Scan for the cell matching the given text and deliver its [x, y] coordinate at center. 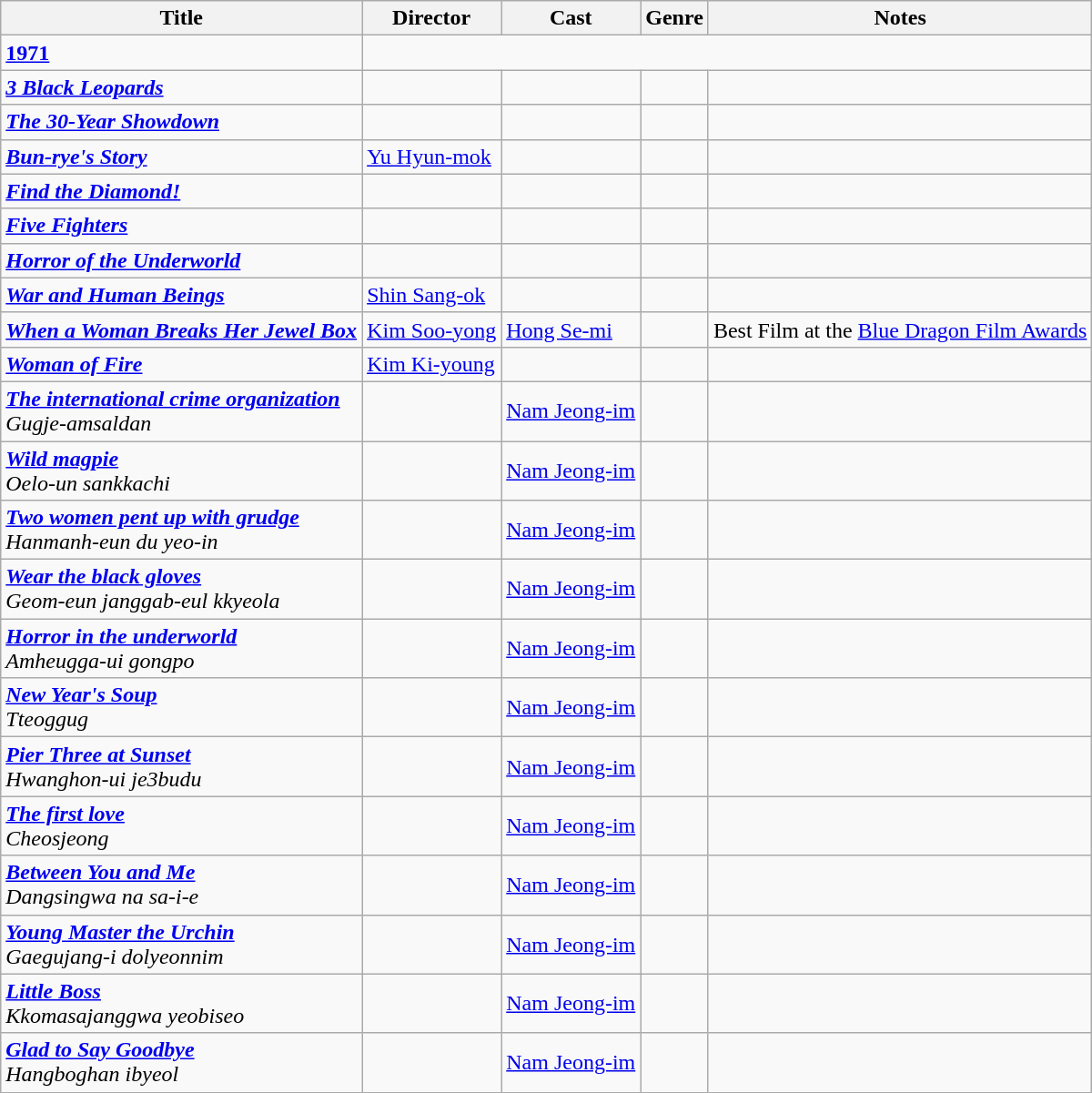
Cast [571, 18]
War and Human Beings [182, 295]
Kim Ki-young [431, 364]
Title [182, 18]
Yu Hyun-mok [431, 157]
Best Film at the Blue Dragon Film Awards [900, 329]
Kim Soo-yong [431, 329]
Little BossKkomasajanggwa yeobiseo [182, 1003]
Pier Three at SunsetHwanghon-ui je3budu [182, 766]
Hong Se-mi [571, 329]
The 30-Year Showdown [182, 122]
New Year's SoupTteoggug [182, 708]
Find the Diamond! [182, 191]
Horror in the underworldAmheugga-ui gongpo [182, 648]
Five Fighters [182, 226]
Director [431, 18]
Bun-rye's Story [182, 157]
When a Woman Breaks Her Jewel Box [182, 329]
Horror of the Underworld [182, 260]
Notes [900, 18]
The first loveCheosjeong [182, 826]
Wear the black glovesGeom-eun janggab-eul kkyeola [182, 590]
Genre [675, 18]
Two women pent up with grudgeHanmanh-eun du yeo-in [182, 530]
Young Master the UrchinGaegujang-i dolyeonnim [182, 945]
1971 [182, 53]
Shin Sang-ok [431, 295]
Glad to Say GoodbyeHangboghan ibyeol [182, 1063]
Between You and MeDangsingwa na sa-i-e [182, 885]
Woman of Fire [182, 364]
Wild magpieOelo-un sankkachi [182, 470]
3 Black Leopards [182, 87]
The international crime organizationGugje-amsaldan [182, 411]
